Locate the cell with the specified text and output its [x, y] center coordinate. 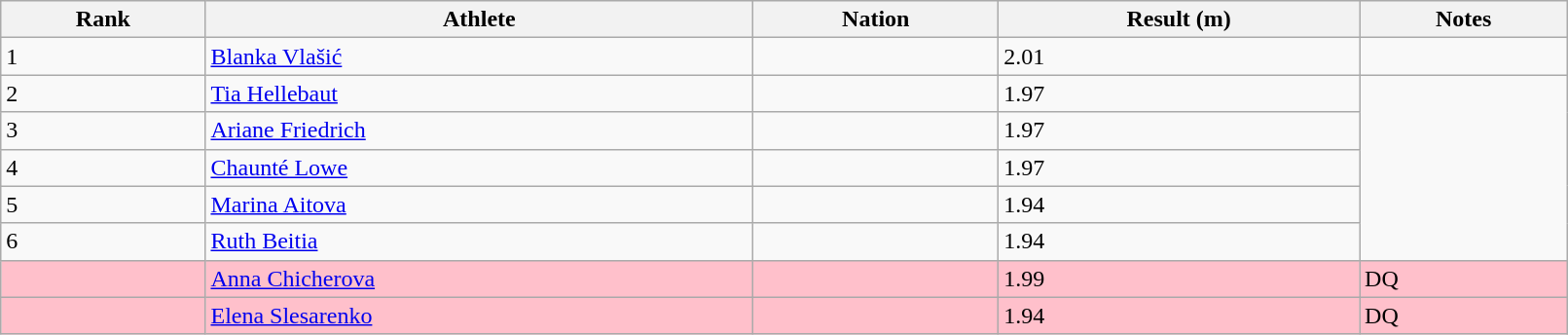
5 [103, 205]
Elena Slesarenko [479, 316]
Chaunté Lowe [479, 167]
3 [103, 130]
Rank [103, 19]
Ruth Beitia [479, 242]
Athlete [479, 19]
4 [103, 167]
2 [103, 93]
2.01 [1180, 56]
Ariane Friedrich [479, 130]
Marina Aitova [479, 205]
1.99 [1180, 279]
Result (m) [1180, 19]
Nation [876, 19]
1 [103, 56]
Blanka Vlašić [479, 56]
Anna Chicherova [479, 279]
Tia Hellebaut [479, 93]
Notes [1464, 19]
6 [103, 242]
